Determine the (X, Y) coordinate at the center of the cell enclosing the given text.  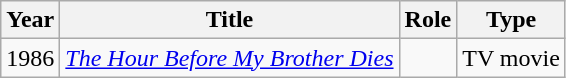
Year (30, 20)
TV movie (512, 58)
The Hour Before My Brother Dies (230, 58)
Type (512, 20)
Title (230, 20)
Role (428, 20)
1986 (30, 58)
